From the cell containing the given text, extract its center point as [x, y] coordinate. 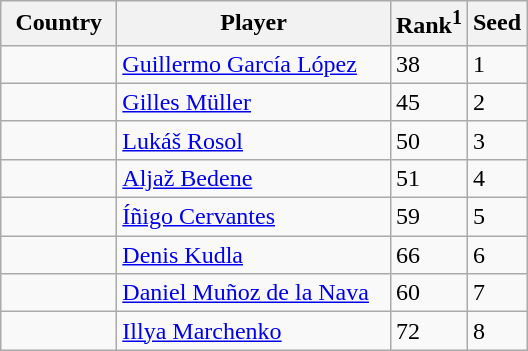
60 [428, 293]
Rank1 [428, 24]
1 [496, 64]
Íñigo Cervantes [254, 217]
Daniel Muñoz de la Nava [254, 293]
4 [496, 178]
3 [496, 140]
66 [428, 255]
59 [428, 217]
38 [428, 64]
Lukáš Rosol [254, 140]
6 [496, 255]
Illya Marchenko [254, 331]
8 [496, 331]
Gilles Müller [254, 102]
Seed [496, 24]
5 [496, 217]
51 [428, 178]
Denis Kudla [254, 255]
72 [428, 331]
45 [428, 102]
Aljaž Bedene [254, 178]
Player [254, 24]
Country [59, 24]
7 [496, 293]
Guillermo García López [254, 64]
2 [496, 102]
50 [428, 140]
